Capture the cell that displays the provided text and extract its [x, y] central coordinate. 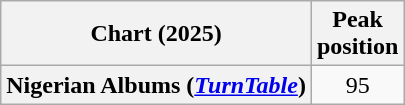
Chart (2025) [156, 34]
Nigerian Albums (TurnTable) [156, 85]
Peakposition [357, 34]
95 [357, 85]
